Detect which cell encompasses the target text, then output its [X, Y] center coordinate. 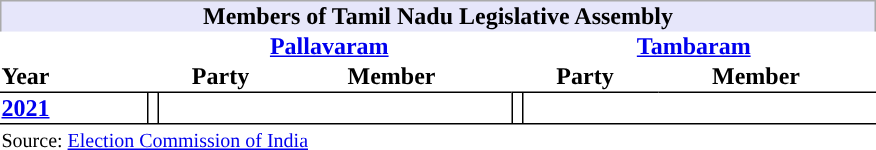
Pallavaram [329, 47]
Tambaram [694, 47]
2021 [74, 108]
Year [74, 63]
Members of Tamil Nadu Legislative Assembly [438, 16]
